Pinpoint the cell where the given text exists, returning its (x, y) midpoint coordinate. 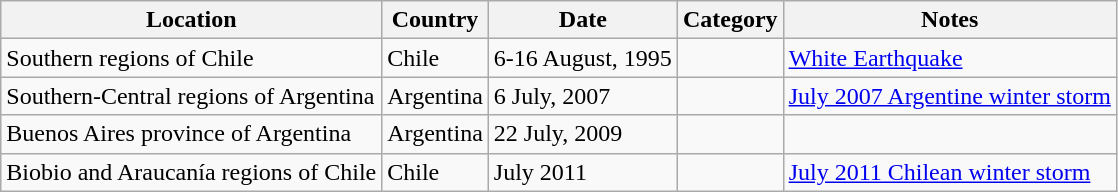
Southern regions of Chile (192, 58)
22 July, 2009 (582, 134)
Southern-Central regions of Argentina (192, 96)
Category (730, 20)
Location (192, 20)
Country (436, 20)
July 2007 Argentine winter storm (950, 96)
July 2011 (582, 172)
Buenos Aires province of Argentina (192, 134)
6-16 August, 1995 (582, 58)
6 July, 2007 (582, 96)
Biobio and Araucanía regions of Chile (192, 172)
Date (582, 20)
Notes (950, 20)
White Earthquake (950, 58)
July 2011 Chilean winter storm (950, 172)
